Return (X, Y) of the center of cell containing provided text 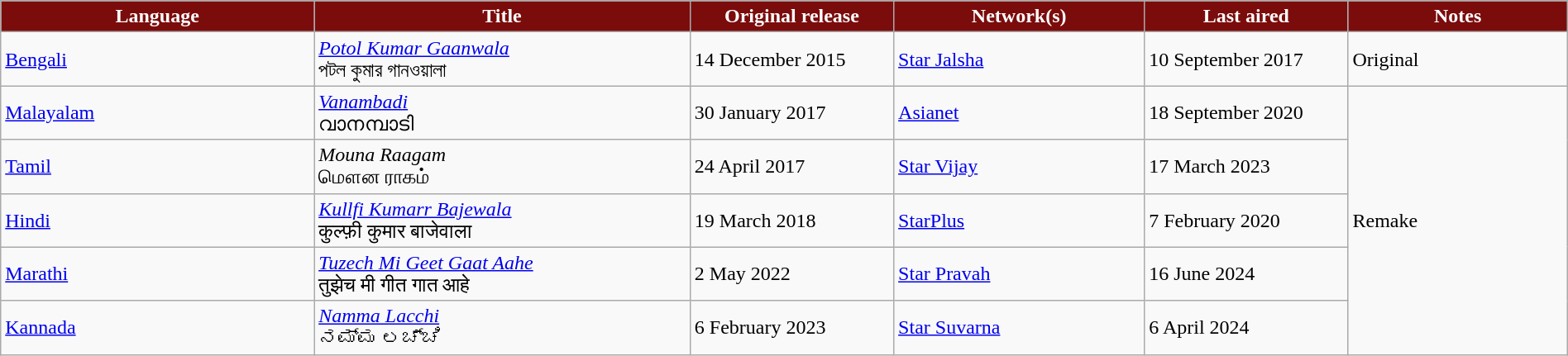
Vanambadi വാനമ്പാടി (503, 112)
Last aired (1246, 17)
Bengali (157, 59)
Malayalam (157, 112)
6 February 2023 (791, 327)
Star Pravah (1019, 274)
Marathi (157, 274)
10 September 2017 (1246, 59)
18 September 2020 (1246, 112)
Potol Kumar Gaanwala পটল কুমার গানওয়ালা (503, 59)
14 December 2015 (791, 59)
24 April 2017 (791, 167)
Tuzech Mi Geet Gaat Aahe तुझेच मी गीत गात आहे (503, 274)
Hindi (157, 220)
Remake (1457, 220)
Star Suvarna (1019, 327)
Star Jalsha (1019, 59)
Language (157, 17)
19 March 2018 (791, 220)
Star Vijay (1019, 167)
16 June 2024 (1246, 274)
Tamil (157, 167)
Kullfi Kumarr Bajewala कुल्फ़ी कुमार बाजेवाला (503, 220)
7 February 2020 (1246, 220)
Namma Lacchi ನಮ್ಮ ಲಚ್ಚಿ (503, 327)
Title (503, 17)
Original (1457, 59)
Network(s) (1019, 17)
StarPlus (1019, 220)
6 April 2024 (1246, 327)
Original release (791, 17)
Notes (1457, 17)
17 March 2023 (1246, 167)
Mouna Raagam மௌன ராகம் (503, 167)
30 January 2017 (791, 112)
Asianet (1019, 112)
Kannada (157, 327)
2 May 2022 (791, 274)
